Locate the cell with the specified text and output its (X, Y) center coordinate. 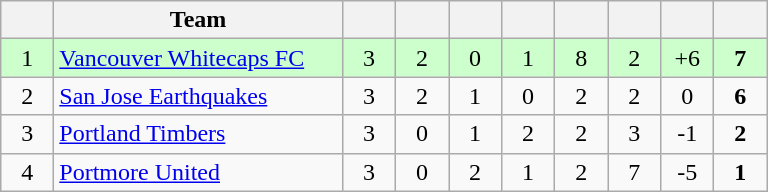
Vancouver Whitecaps FC (198, 58)
6 (740, 96)
Portland Timbers (198, 134)
8 (582, 58)
+6 (688, 58)
-1 (688, 134)
Team (198, 20)
-5 (688, 172)
4 (28, 172)
San Jose Earthquakes (198, 96)
Portmore United (198, 172)
